Find where the given text appears and provide that cell's center as (X, Y) coordinate. 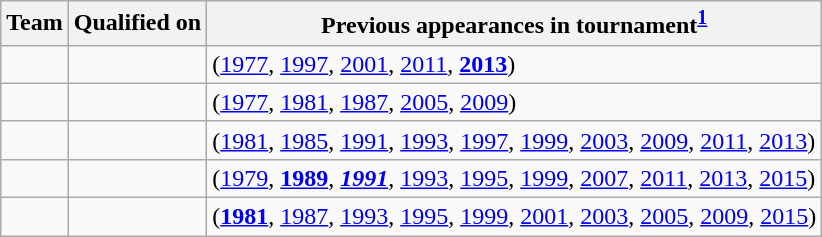
Team (35, 24)
(1979, 1989, 1991, 1993, 1995, 1999, 2007, 2011, 2013, 2015) (514, 178)
(1981, 1985, 1991, 1993, 1997, 1999, 2003, 2009, 2011, 2013) (514, 140)
Previous appearances in tournament1 (514, 24)
(1977, 1981, 1987, 2005, 2009) (514, 102)
(1981, 1987, 1993, 1995, 1999, 2001, 2003, 2005, 2009, 2015) (514, 217)
Qualified on (137, 24)
(1977, 1997, 2001, 2011, 2013) (514, 64)
